Output the [X, Y] coordinate of the center of the cell containing the given text.  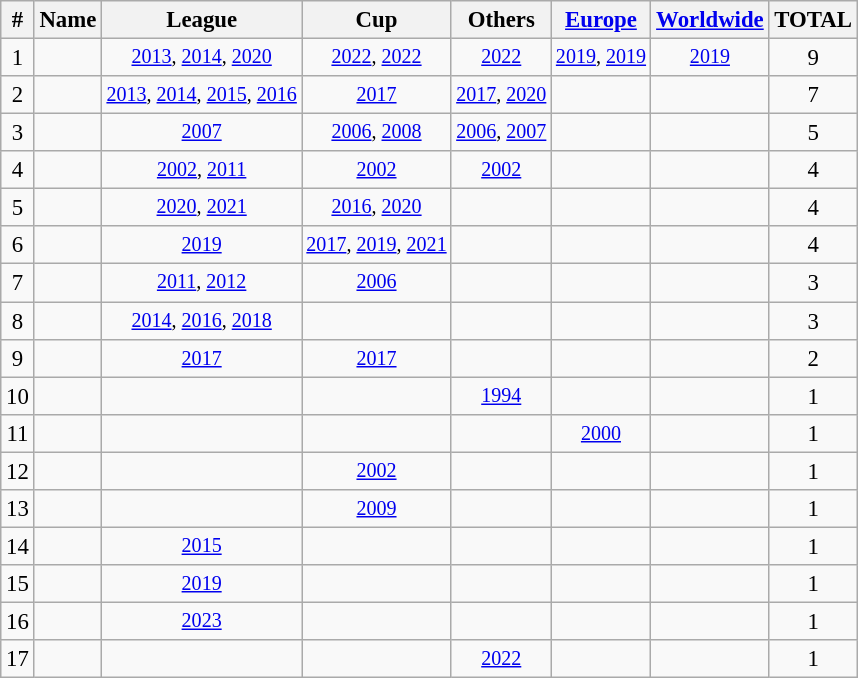
2022, 2022 [377, 58]
Name [68, 20]
17 [18, 659]
2007 [202, 133]
2016, 2020 [377, 208]
Cup [377, 20]
2013, 2014, 2015, 2016 [202, 95]
12 [18, 471]
2020, 2021 [202, 208]
10 [18, 396]
2015 [202, 546]
2019, 2019 [601, 58]
2000 [601, 433]
2006, 2008 [377, 133]
2023 [202, 621]
2006 [377, 283]
11 [18, 433]
15 [18, 584]
TOTAL [813, 20]
# [18, 20]
2009 [377, 509]
2011, 2012 [202, 283]
2013, 2014, 2020 [202, 58]
Others [501, 20]
Europe [601, 20]
2002, 2011 [202, 170]
16 [18, 621]
14 [18, 546]
1994 [501, 396]
8 [18, 321]
2006, 2007 [501, 133]
2017, 2020 [501, 95]
League [202, 20]
6 [18, 245]
13 [18, 509]
2014, 2016, 2018 [202, 321]
Worldwide [710, 20]
2017, 2019, 2021 [377, 245]
